Search for the cell housing the specified text and yield its [X, Y] center coordinate. 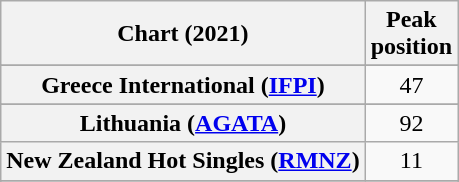
Chart (2021) [183, 34]
47 [411, 85]
Lithuania (AGATA) [183, 123]
11 [411, 161]
New Zealand Hot Singles (RMNZ) [183, 161]
92 [411, 123]
Greece International (IFPI) [183, 85]
Peakposition [411, 34]
